For the text-containing cell, return its midpoint in (X, Y) coordinate format. 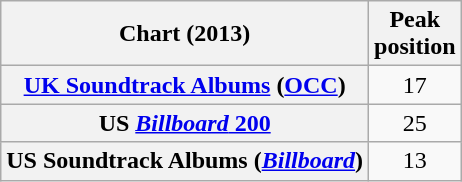
Chart (2013) (185, 34)
13 (415, 161)
17 (415, 85)
UK Soundtrack Albums (OCC) (185, 85)
US Soundtrack Albums (Billboard) (185, 161)
Peakposition (415, 34)
US Billboard 200 (185, 123)
25 (415, 123)
